Search for the cell housing the specified text and yield its (x, y) center coordinate. 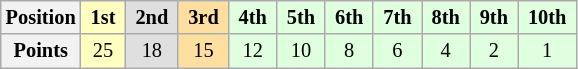
18 (152, 51)
6 (397, 51)
9th (494, 17)
10th (547, 17)
Position (41, 17)
1st (104, 17)
4 (446, 51)
6th (349, 17)
1 (547, 51)
2nd (152, 17)
7th (397, 17)
5th (301, 17)
4th (253, 17)
8th (446, 17)
25 (104, 51)
15 (203, 51)
Points (41, 51)
2 (494, 51)
3rd (203, 17)
10 (301, 51)
8 (349, 51)
12 (253, 51)
